Determine the (x, y) coordinate at the center of the cell enclosing the given text.  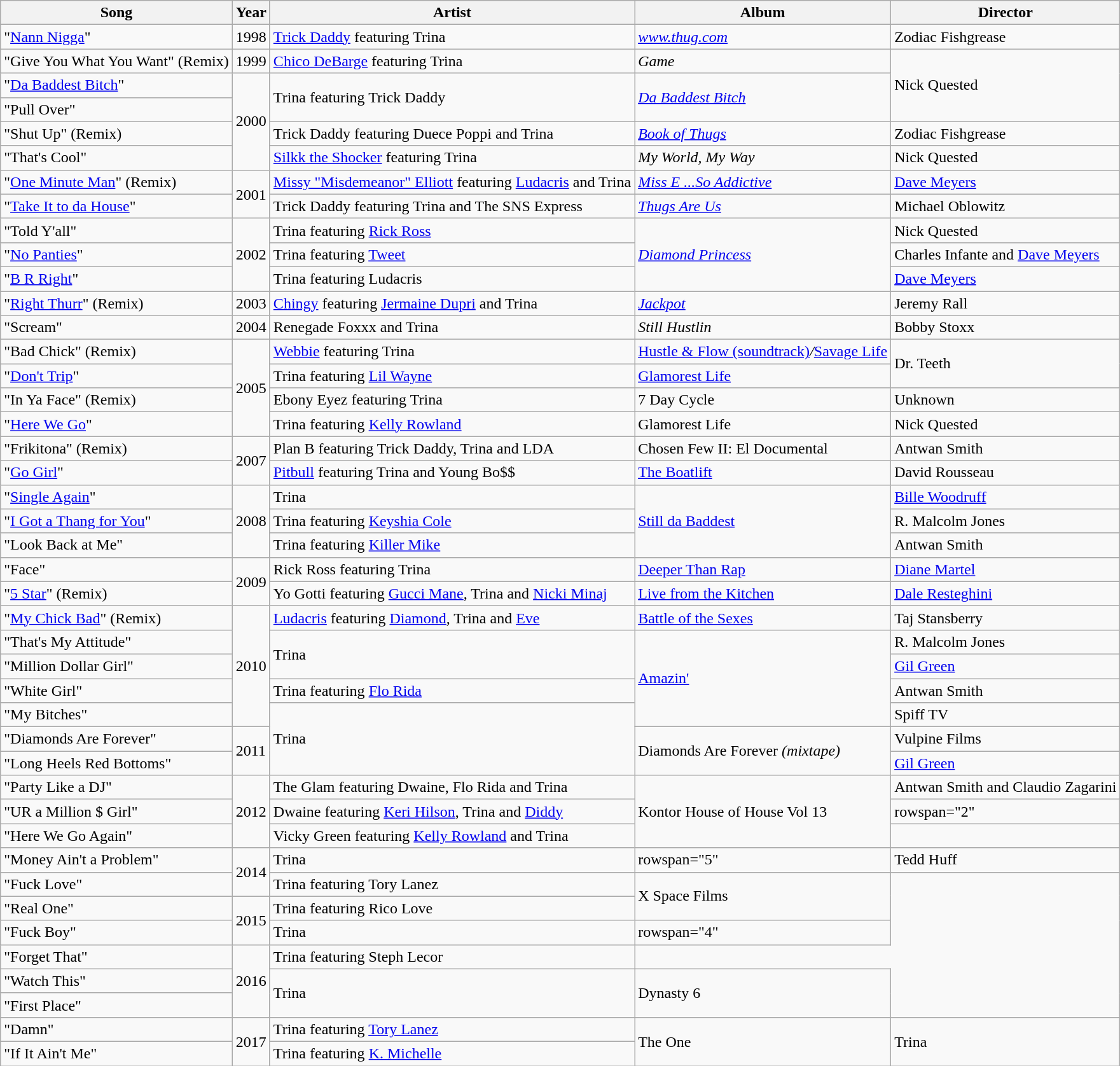
"Look Back at Me" (117, 545)
Hustle & Flow (soundtrack)/Savage Life (763, 352)
Trina featuring Trick Daddy (452, 97)
"My Chick Bad" (Remix) (117, 618)
Trina featuring Rico Love (452, 908)
Trick Daddy featuring Duece Poppi and Trina (452, 134)
"Right Thurr" (Remix) (117, 303)
2004 (251, 328)
"Damn" (117, 1029)
"First Place" (117, 1005)
Still Hustlin (763, 328)
2015 (251, 920)
"Diamonds Are Forever" (117, 739)
"In Ya Face" (Remix) (117, 400)
www.thug.com (763, 37)
"5 Star" (Remix) (117, 593)
Trina featuring Rick Ross (452, 230)
"Single Again" (117, 497)
Dynasty 6 (763, 993)
2002 (251, 254)
Trina featuring Kelly Rowland (452, 424)
"No Panties" (117, 254)
"Don't Trip" (117, 376)
2003 (251, 303)
"Here We Go Again" (117, 836)
Dale Resteghini (1006, 593)
Webbie featuring Trina (452, 352)
"Pull Over" (117, 109)
Vicky Green featuring Kelly Rowland and Trina (452, 836)
Plan B featuring Trick Daddy, Trina and LDA (452, 448)
Miss E ...So Addictive (763, 182)
2017 (251, 1041)
"Fuck Love" (117, 884)
2010 (251, 666)
Ludacris featuring Diamond, Trina and Eve (452, 618)
"I Got a Thang for You" (117, 521)
2008 (251, 521)
Michael Oblowitz (1006, 206)
Unknown (1006, 400)
"Told Y'all" (117, 230)
Charles Infante and Dave Meyers (1006, 254)
"Take It to da House" (117, 206)
Pitbull featuring Trina and Young Bo$$ (452, 473)
Year (251, 13)
David Rousseau (1006, 473)
"Million Dollar Girl" (117, 666)
Missy "Misdemeanor" Elliott featuring Ludacris and Trina (452, 182)
The Glam featuring Dwaine, Flo Rida and Trina (452, 787)
Thugs Are Us (763, 206)
My World, My Way (763, 158)
Still da Baddest (763, 521)
Book of Thugs (763, 134)
Ebony Eyez featuring Trina (452, 400)
Deeper Than Rap (763, 569)
"Bad Chick" (Remix) (117, 352)
Trina featuring Tweet (452, 254)
Tedd Huff (1006, 860)
"If It Ain't Me" (117, 1053)
1999 (251, 61)
"My Bitches" (117, 715)
"Give You What You Want" (Remix) (117, 61)
Dwaine featuring Keri Hilson, Trina and Diddy (452, 812)
"UR a Million $ Girl" (117, 812)
"Go Girl" (117, 473)
7 Day Cycle (763, 400)
"One Minute Man" (Remix) (117, 182)
Bobby Stoxx (1006, 328)
Diamonds Are Forever (mixtape) (763, 751)
"B R Right" (117, 279)
Trina featuring Keyshia Cole (452, 521)
Bille Woodruff (1006, 497)
Trina featuring Flo Rida (452, 690)
rowspan="5" (763, 860)
X Space Films (763, 896)
"Face" (117, 569)
Jeremy Rall (1006, 303)
Artist (452, 13)
Kontor House of House Vol 13 (763, 812)
Battle of the Sexes (763, 618)
"Here We Go" (117, 424)
Trina featuring Ludacris (452, 279)
Trick Daddy featuring Trina and The SNS Express (452, 206)
"White Girl" (117, 690)
Song (117, 13)
"Party Like a DJ" (117, 787)
Dr. Teeth (1006, 364)
Antwan Smith and Claudio Zagarini (1006, 787)
Taj Stansberry (1006, 618)
Game (763, 61)
rowspan="2" (1006, 812)
"Real One" (117, 908)
Trina featuring Lil Wayne (452, 376)
2014 (251, 872)
"Frikitona" (Remix) (117, 448)
Director (1006, 13)
2016 (251, 981)
2012 (251, 812)
"Long Heels Red Bottoms" (117, 763)
The One (763, 1041)
Live from the Kitchen (763, 593)
Rick Ross featuring Trina (452, 569)
Amazin' (763, 678)
Chingy featuring Jermaine Dupri and Trina (452, 303)
Spiff TV (1006, 715)
Silkk the Shocker featuring Trina (452, 158)
"Forget That" (117, 957)
Album (763, 13)
Vulpine Films (1006, 739)
1998 (251, 37)
2009 (251, 581)
Chosen Few II: El Documental (763, 448)
"Money Ain't a Problem" (117, 860)
"Nann Nigga" (117, 37)
Trina featuring Steph Lecor (452, 957)
The Boatlift (763, 473)
Yo Gotti featuring Gucci Mane, Trina and Nicki Minaj (452, 593)
Renegade Foxxx and Trina (452, 328)
"That's Cool" (117, 158)
2001 (251, 194)
Diane Martel (1006, 569)
"Watch This" (117, 981)
rowspan="4" (763, 932)
Jackpot (763, 303)
"Fuck Boy" (117, 932)
"Shut Up" (Remix) (117, 134)
Trick Daddy featuring Trina (452, 37)
"Da Baddest Bitch" (117, 85)
Diamond Princess (763, 254)
"That's My Attitude" (117, 642)
Trina featuring K. Michelle (452, 1053)
2005 (251, 388)
2011 (251, 751)
"Scream" (117, 328)
2007 (251, 460)
Da Baddest Bitch (763, 97)
Trina featuring Killer Mike (452, 545)
Chico DeBarge featuring Trina (452, 61)
2000 (251, 121)
